Provide the [x, y] coordinate of the cell's center where the given text is located.  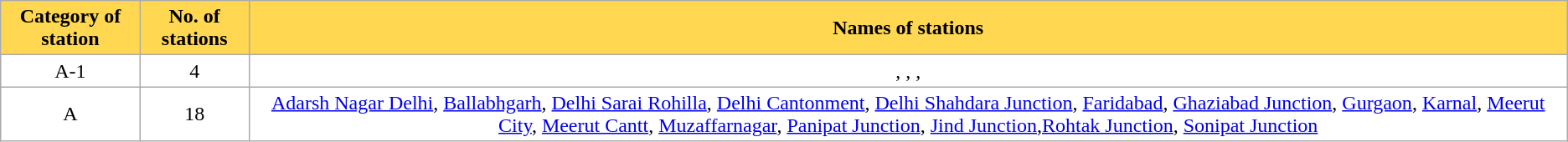
A [70, 114]
Category of station [70, 28]
No. of stations [194, 28]
Names of stations [908, 28]
18 [194, 114]
, , , [908, 71]
A-1 [70, 71]
4 [194, 71]
